Pinpoint the cell where the given text exists, returning its (x, y) midpoint coordinate. 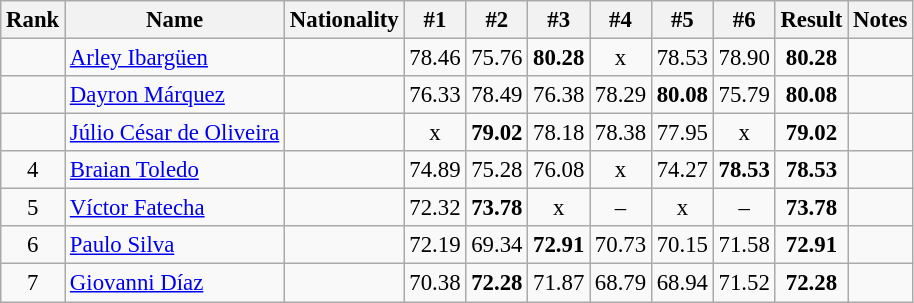
71.58 (744, 245)
76.08 (559, 170)
68.79 (621, 283)
Name (175, 20)
74.27 (682, 170)
#5 (682, 20)
Paulo Silva (175, 245)
78.18 (559, 133)
Notes (880, 20)
#4 (621, 20)
77.95 (682, 133)
Víctor Fatecha (175, 208)
7 (33, 283)
68.94 (682, 283)
75.79 (744, 95)
70.38 (435, 283)
4 (33, 170)
76.33 (435, 95)
76.38 (559, 95)
Braian Toledo (175, 170)
Result (812, 20)
78.49 (497, 95)
78.46 (435, 58)
#3 (559, 20)
72.19 (435, 245)
Rank (33, 20)
5 (33, 208)
69.34 (497, 245)
Dayron Márquez (175, 95)
71.52 (744, 283)
71.87 (559, 283)
74.89 (435, 170)
78.38 (621, 133)
78.29 (621, 95)
#1 (435, 20)
72.32 (435, 208)
75.76 (497, 58)
75.28 (497, 170)
70.15 (682, 245)
6 (33, 245)
Nationality (344, 20)
#2 (497, 20)
Giovanni Díaz (175, 283)
70.73 (621, 245)
#6 (744, 20)
78.90 (744, 58)
Júlio César de Oliveira (175, 133)
Arley Ibargüen (175, 58)
